Provide the (x, y) coordinate of the cell's center where the given text is located.  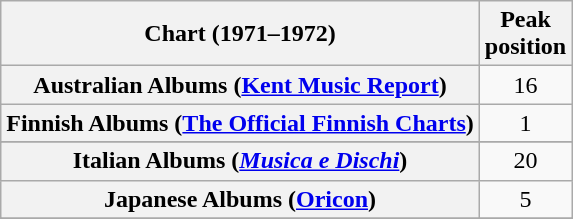
Japanese Albums (Oricon) (240, 199)
16 (525, 85)
Italian Albums (Musica e Dischi) (240, 161)
1 (525, 123)
Australian Albums (Kent Music Report) (240, 85)
Peakposition (525, 34)
20 (525, 161)
Finnish Albums (The Official Finnish Charts) (240, 123)
5 (525, 199)
Chart (1971–1972) (240, 34)
